Return the (x, y) coordinate for the center point of the cell that contains the specified text.  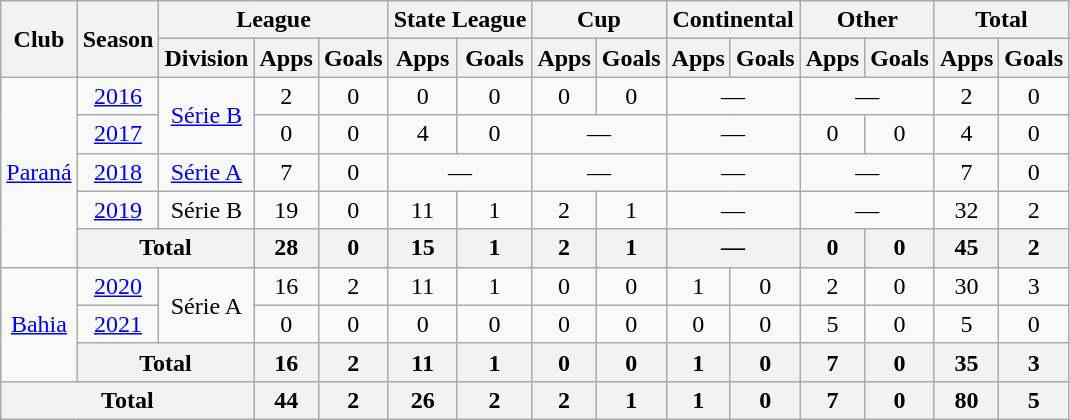
2021 (118, 324)
26 (422, 400)
Division (206, 58)
45 (966, 248)
30 (966, 286)
Paraná (39, 172)
Cup (599, 20)
80 (966, 400)
32 (966, 210)
28 (286, 248)
Club (39, 39)
Season (118, 39)
35 (966, 362)
Continental (733, 20)
2020 (118, 286)
2017 (118, 134)
Other (867, 20)
44 (286, 400)
2016 (118, 96)
2019 (118, 210)
19 (286, 210)
2018 (118, 172)
15 (422, 248)
State League (460, 20)
League (274, 20)
Bahia (39, 324)
